Extract the (X, Y) coordinate from the center of the cell holding the provided text.  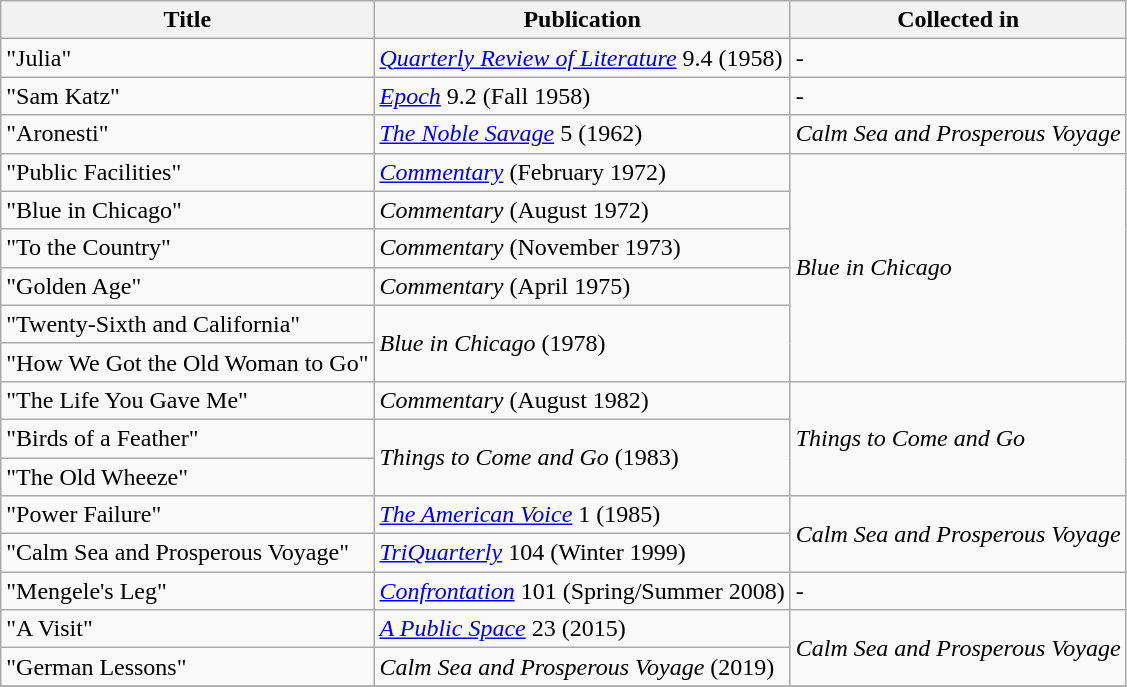
"Sam Katz" (188, 96)
Collected in (958, 20)
The Noble Savage 5 (1962) (582, 134)
"Public Facilities" (188, 172)
"Twenty-Sixth and California" (188, 324)
"Birds of a Feather" (188, 438)
Confrontation 101 (Spring/Summer 2008) (582, 591)
"Blue in Chicago" (188, 210)
"Julia" (188, 58)
Things to Come and Go (1983) (582, 457)
A Public Space 23 (2015) (582, 629)
Blue in Chicago (958, 267)
"A Visit" (188, 629)
Commentary (August 1972) (582, 210)
Commentary (February 1972) (582, 172)
Blue in Chicago (1978) (582, 343)
Quarterly Review of Literature 9.4 (1958) (582, 58)
The American Voice 1 (1985) (582, 515)
"Mengele's Leg" (188, 591)
"The Old Wheeze" (188, 477)
Publication (582, 20)
"How We Got the Old Woman to Go" (188, 362)
Commentary (August 1982) (582, 400)
Things to Come and Go (958, 438)
"Aronesti" (188, 134)
Calm Sea and Prosperous Voyage (2019) (582, 667)
"Golden Age" (188, 286)
"The Life You Gave Me" (188, 400)
Title (188, 20)
Commentary (November 1973) (582, 248)
"German Lessons" (188, 667)
"Power Failure" (188, 515)
"Calm Sea and Prosperous Voyage" (188, 553)
Epoch 9.2 (Fall 1958) (582, 96)
Commentary (April 1975) (582, 286)
TriQuarterly 104 (Winter 1999) (582, 553)
"To the Country" (188, 248)
